Scan for the cell matching the given text and deliver its (x, y) coordinate at center. 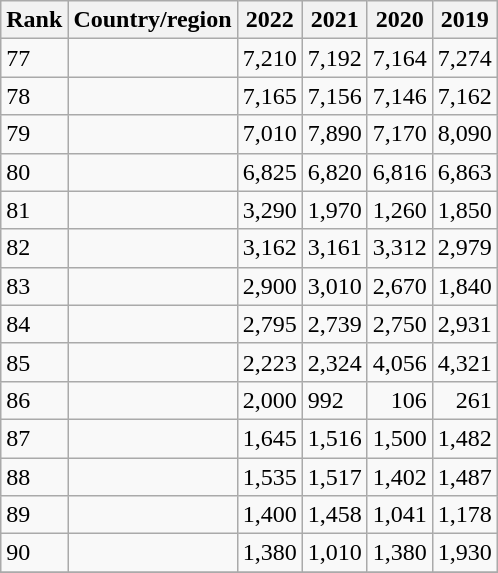
992 (334, 400)
7,170 (400, 134)
261 (464, 400)
4,321 (464, 362)
1,500 (400, 438)
1,487 (464, 477)
1,535 (270, 477)
2,000 (270, 400)
2022 (270, 20)
2,324 (334, 362)
2,979 (464, 248)
1,178 (464, 515)
6,820 (334, 172)
1,840 (464, 286)
1,482 (464, 438)
1,516 (334, 438)
106 (400, 400)
78 (34, 96)
2,739 (334, 324)
1,400 (270, 515)
90 (34, 553)
89 (34, 515)
1,041 (400, 515)
7,162 (464, 96)
7,146 (400, 96)
77 (34, 58)
2,670 (400, 286)
1,260 (400, 210)
7,210 (270, 58)
87 (34, 438)
82 (34, 248)
1,010 (334, 553)
86 (34, 400)
1,402 (400, 477)
80 (34, 172)
2,900 (270, 286)
2,223 (270, 362)
4,056 (400, 362)
81 (34, 210)
2021 (334, 20)
2020 (400, 20)
3,161 (334, 248)
1,930 (464, 553)
6,816 (400, 172)
3,010 (334, 286)
7,010 (270, 134)
1,970 (334, 210)
3,290 (270, 210)
3,312 (400, 248)
2,931 (464, 324)
3,162 (270, 248)
88 (34, 477)
2019 (464, 20)
1,458 (334, 515)
7,156 (334, 96)
Country/region (152, 20)
7,192 (334, 58)
84 (34, 324)
79 (34, 134)
7,890 (334, 134)
7,274 (464, 58)
1,645 (270, 438)
8,090 (464, 134)
85 (34, 362)
7,165 (270, 96)
6,825 (270, 172)
6,863 (464, 172)
83 (34, 286)
1,517 (334, 477)
1,850 (464, 210)
7,164 (400, 58)
2,795 (270, 324)
2,750 (400, 324)
Rank (34, 20)
